Scan for the cell matching the given text and deliver its (X, Y) coordinate at center. 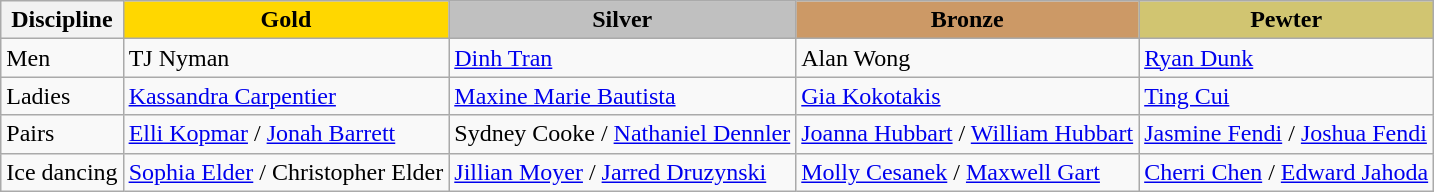
Maxine Marie Bautista (622, 96)
Cherri Chen / Edward Jahoda (1286, 172)
Kassandra Carpentier (286, 96)
Men (62, 58)
Molly Cesanek / Maxwell Gart (968, 172)
Ryan Dunk (1286, 58)
TJ Nyman (286, 58)
Discipline (62, 20)
Gold (286, 20)
Ice dancing (62, 172)
Elli Kopmar / Jonah Barrett (286, 134)
Ting Cui (1286, 96)
Alan Wong (968, 58)
Dinh Tran (622, 58)
Silver (622, 20)
Sophia Elder / Christopher Elder (286, 172)
Pewter (1286, 20)
Jillian Moyer / Jarred Druzynski (622, 172)
Jasmine Fendi / Joshua Fendi (1286, 134)
Pairs (62, 134)
Bronze (968, 20)
Sydney Cooke / Nathaniel Dennler (622, 134)
Gia Kokotakis (968, 96)
Joanna Hubbart / William Hubbart (968, 134)
Ladies (62, 96)
